Determine the (x, y) coordinate at the center of the cell enclosing the given text.  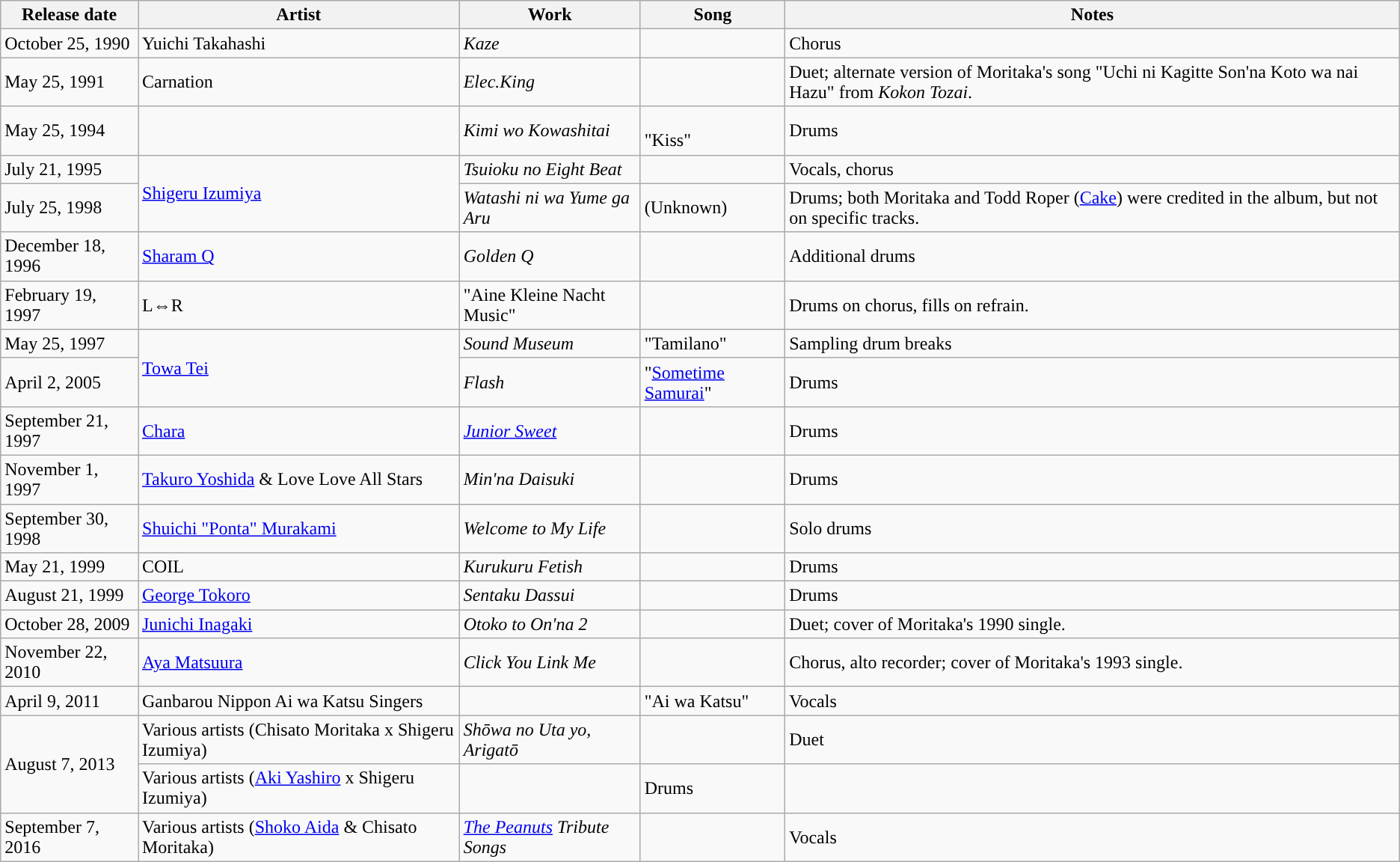
July 25, 1998 (70, 208)
Shigeru Izumiya (298, 193)
Artist (298, 15)
Kaze (550, 43)
Otoko to On'na 2 (550, 624)
Sharam Q (298, 256)
George Tokoro (298, 596)
Elec.King (550, 82)
Tsuioku no Eight Beat (550, 169)
Additional drums (1093, 256)
Duet (1093, 739)
May 25, 1997 (70, 343)
Kimi wo Kowashitai (550, 130)
Notes (1093, 15)
October 25, 1990 (70, 43)
Drums; both Moritaka and Todd Roper (Cake) were credited in the album, but not on specific tracks. (1093, 208)
August 7, 2013 (70, 764)
May 25, 1991 (70, 82)
Song (713, 15)
Sound Museum (550, 343)
Click You Link Me (550, 663)
May 21, 1999 (70, 567)
Drums on chorus, fills on refrain. (1093, 305)
"Sometime Samurai" (713, 382)
December 18, 1996 (70, 256)
Kurukuru Fetish (550, 567)
September 30, 1998 (70, 528)
Shōwa no Uta yo, Arigatō (550, 739)
Work (550, 15)
Towa Tei (298, 368)
COIL (298, 567)
November 22, 2010 (70, 663)
May 25, 1994 (70, 130)
Ganbarou Nippon Ai wa Katsu Singers (298, 701)
Watashi ni wa Yume ga Aru (550, 208)
Duet; cover of Moritaka's 1990 single. (1093, 624)
November 1, 1997 (70, 479)
Junior Sweet (550, 431)
Duet; alternate version of Moritaka's song "Uchi ni Kagitte Son'na Koto wa nai Hazu" from Kokon Tozai. (1093, 82)
Yuichi Takahashi (298, 43)
Release date (70, 15)
Sampling drum breaks (1093, 343)
Various artists (Aki Yashiro x Shigeru Izumiya) (298, 789)
"Ai wa Katsu" (713, 701)
Solo drums (1093, 528)
Junichi Inagaki (298, 624)
Vocals, chorus (1093, 169)
Flash (550, 382)
October 28, 2009 (70, 624)
Chorus (1093, 43)
"Kiss" (713, 130)
April 2, 2005 (70, 382)
Various artists (Shoko Aida & Chisato Moritaka) (298, 837)
February 19, 1997 (70, 305)
Min'na Daisuki (550, 479)
"Tamilano" (713, 343)
September 21, 1997 (70, 431)
September 7, 2016 (70, 837)
Carnation (298, 82)
Chara (298, 431)
"Aine Kleine Nacht Music" (550, 305)
Various artists (Chisato Moritaka x Shigeru Izumiya) (298, 739)
April 9, 2011 (70, 701)
Takuro Yoshida & Love Love All Stars (298, 479)
The Peanuts Tribute Songs (550, 837)
Chorus, alto recorder; cover of Moritaka's 1993 single. (1093, 663)
Golden Q (550, 256)
L⇔R (298, 305)
August 21, 1999 (70, 596)
Aya Matsuura (298, 663)
Sentaku Dassui (550, 596)
Welcome to My Life (550, 528)
Shuichi "Ponta" Murakami (298, 528)
(Unknown) (713, 208)
July 21, 1995 (70, 169)
